Return [X, Y] of the center of cell containing provided text 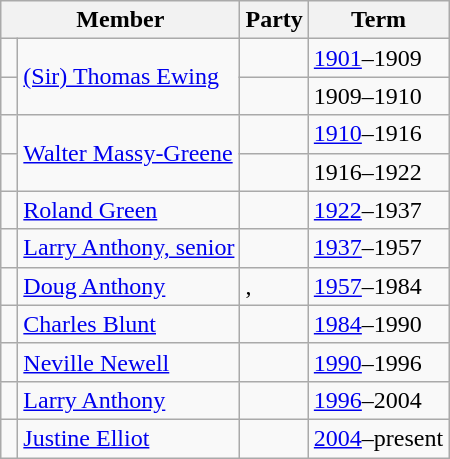
2004–present [378, 438]
1909–1910 [378, 96]
Larry Anthony, senior [129, 248]
Larry Anthony [129, 400]
1957–1984 [378, 286]
Charles Blunt [129, 324]
1901–1909 [378, 58]
Term [378, 20]
1996–2004 [378, 400]
Walter Massy-Greene [129, 153]
1937–1957 [378, 248]
Roland Green [129, 210]
, [274, 286]
Party [274, 20]
Doug Anthony [129, 286]
1984–1990 [378, 324]
1916–1922 [378, 172]
Member [120, 20]
(Sir) Thomas Ewing [129, 77]
Neville Newell [129, 362]
1990–1996 [378, 362]
Justine Elliot [129, 438]
1922–1937 [378, 210]
1910–1916 [378, 134]
